Provide the (x, y) coordinate of the cell's center where the given text is located.  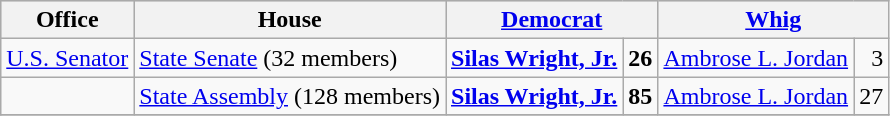
House (290, 20)
26 (640, 58)
3 (872, 58)
U.S. Senator (68, 58)
State Assembly (128 members) (290, 96)
85 (640, 96)
State Senate (32 members) (290, 58)
Democrat (552, 20)
Office (68, 20)
Whig (774, 20)
27 (872, 96)
